Provide the (x, y) coordinate of the cell's center where the given text is located.  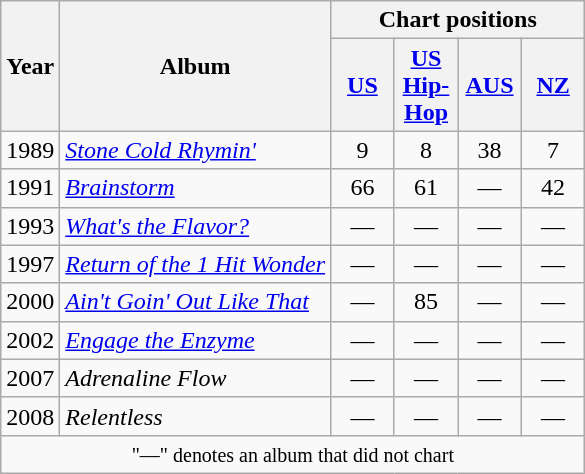
Relentless (196, 416)
2007 (30, 378)
1997 (30, 264)
7 (553, 150)
1991 (30, 188)
Album (196, 66)
9 (363, 150)
2008 (30, 416)
42 (553, 188)
"—" denotes an album that did not chart (293, 454)
Return of the 1 Hit Wonder (196, 264)
85 (426, 302)
AUS (490, 85)
1989 (30, 150)
2000 (30, 302)
61 (426, 188)
Engage the Enzyme (196, 340)
US (363, 85)
NZ (553, 85)
US Hip-Hop (426, 85)
38 (490, 150)
Year (30, 66)
8 (426, 150)
Adrenaline Flow (196, 378)
What's the Flavor? (196, 226)
Brainstorm (196, 188)
Ain't Goin' Out Like That (196, 302)
Stone Cold Rhymin' (196, 150)
1993 (30, 226)
Chart positions (458, 20)
66 (363, 188)
2002 (30, 340)
